Search for the cell housing the specified text and yield its [X, Y] center coordinate. 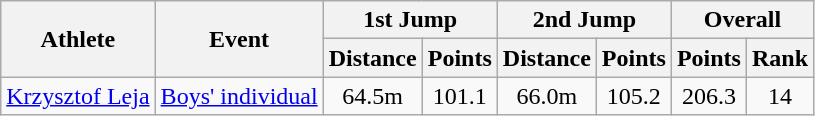
105.2 [634, 96]
Event [239, 39]
206.3 [708, 96]
Krzysztof Leja [78, 96]
101.1 [460, 96]
Athlete [78, 39]
14 [780, 96]
Overall [742, 20]
Rank [780, 58]
66.0m [546, 96]
2nd Jump [584, 20]
1st Jump [410, 20]
Boys' individual [239, 96]
64.5m [372, 96]
